Detect which cell encompasses the target text, then output its (X, Y) center coordinate. 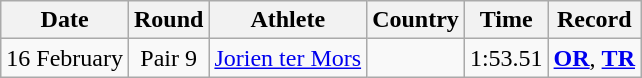
Date (65, 20)
Round (168, 20)
Time (506, 20)
OR, TR (594, 58)
Country (416, 20)
16 February (65, 58)
1:53.51 (506, 58)
Record (594, 20)
Athlete (288, 20)
Pair 9 (168, 58)
Jorien ter Mors (288, 58)
